For the text-containing cell, return its midpoint in (X, Y) coordinate format. 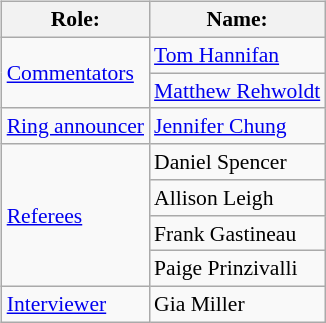
Commentators (76, 72)
Frank Gastineau (237, 233)
Interviewer (76, 305)
Matthew Rehwoldt (237, 91)
Role: (76, 20)
Paige Prinzivalli (237, 269)
Tom Hannifan (237, 55)
Daniel Spencer (237, 162)
Allison Leigh (237, 198)
Referees (76, 215)
Ring announcer (76, 126)
Name: (237, 20)
Jennifer Chung (237, 126)
Gia Miller (237, 305)
